Return the [x, y] coordinate for the center point of the cell that contains the specified text.  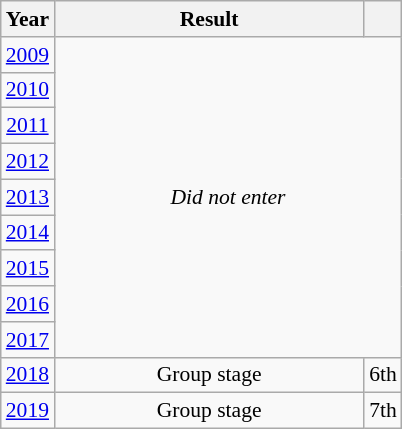
2012 [28, 162]
Result [209, 19]
Year [28, 19]
2011 [28, 126]
2010 [28, 90]
2009 [28, 55]
2017 [28, 340]
2018 [28, 375]
2014 [28, 233]
7th [383, 411]
2019 [28, 411]
6th [383, 375]
2015 [28, 269]
2016 [28, 304]
2013 [28, 197]
Did not enter [228, 198]
